Provide the (X, Y) coordinate of the cell's center where the given text is located.  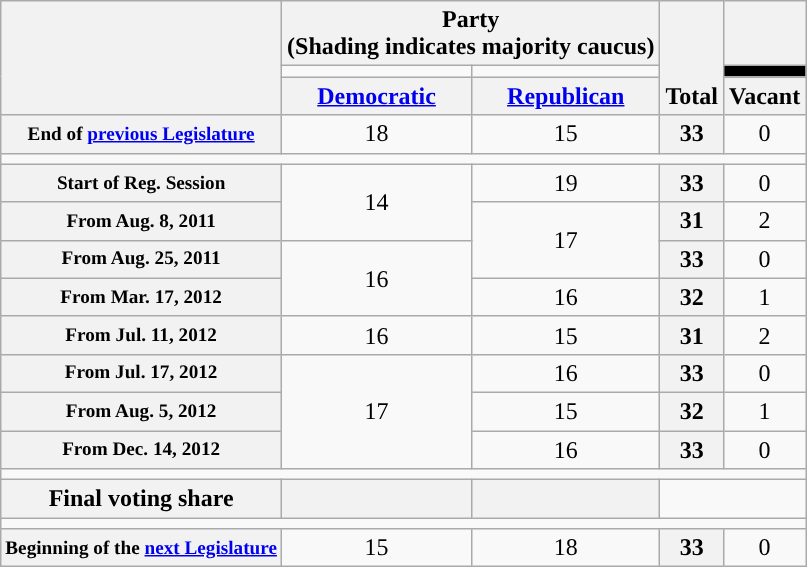
From Aug. 5, 2012 (142, 411)
Beginning of the next Legislature (142, 548)
14 (377, 202)
Final voting share (142, 499)
19 (566, 183)
Party (Shading indicates majority caucus) (471, 34)
End of previous Legislature (142, 134)
Republican (566, 96)
From Aug. 25, 2011 (142, 259)
From Mar. 17, 2012 (142, 297)
From Aug. 8, 2011 (142, 221)
Total (692, 58)
Democratic (377, 96)
From Jul. 17, 2012 (142, 373)
Vacant (764, 96)
From Jul. 11, 2012 (142, 335)
From Dec. 14, 2012 (142, 449)
Start of Reg. Session (142, 183)
